Search for the cell housing the specified text and yield its [X, Y] center coordinate. 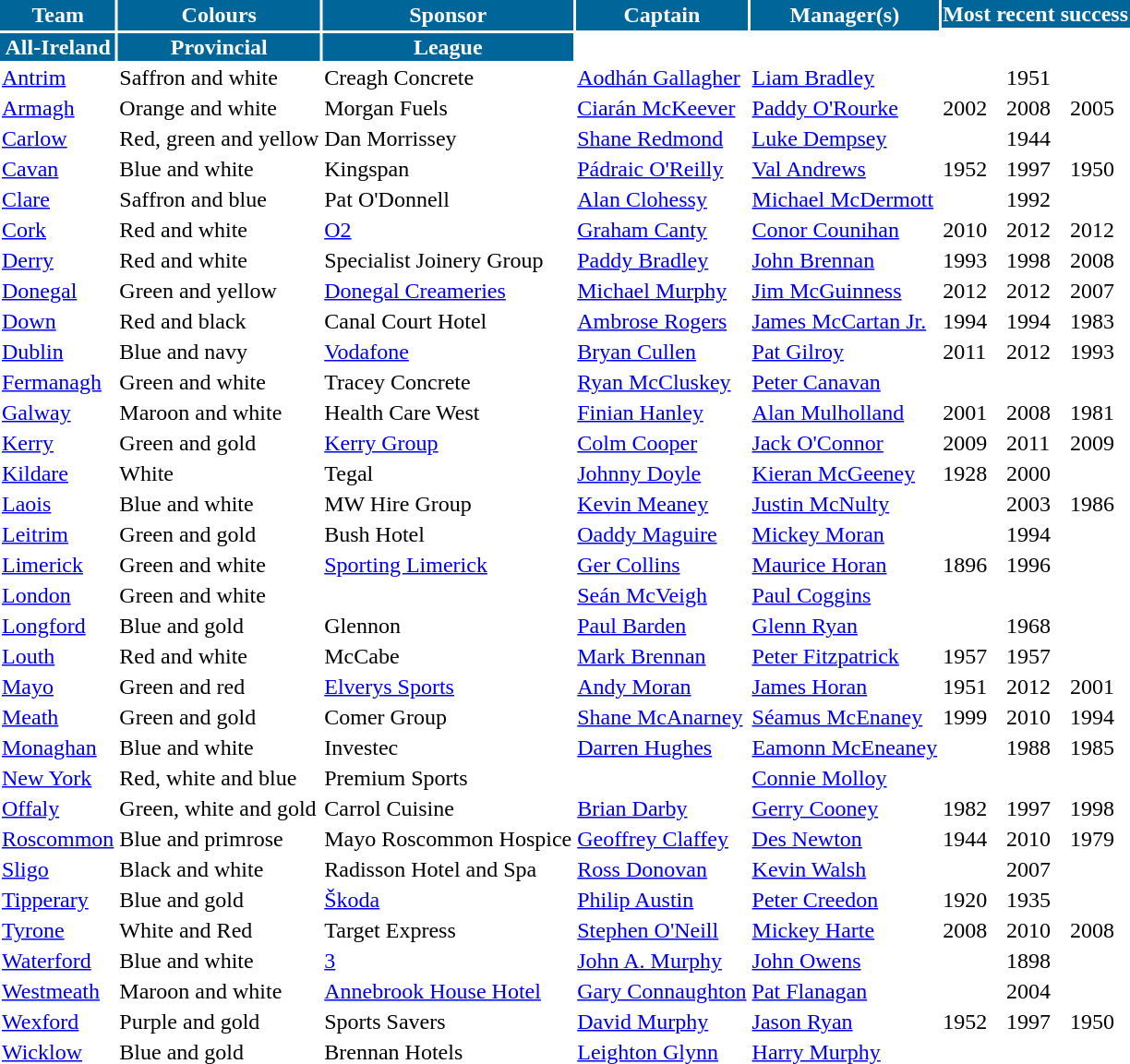
Canal Court Hotel [449, 321]
1981 [1100, 412]
Tyrone [57, 930]
Kerry [57, 443]
Red, green and yellow [220, 138]
Donegal Creameries [449, 291]
Glenn Ryan [845, 626]
Paul Coggins [845, 595]
Captain [662, 15]
Manager(s) [845, 15]
Finian Hanley [662, 412]
Tipperary [57, 900]
Kevin Meaney [662, 504]
Pat Flanagan [845, 991]
1968 [1036, 626]
Alan Mulholland [845, 412]
Most recent success [1036, 14]
Ger Collins [662, 565]
Antrim [57, 78]
Kevin Walsh [845, 869]
Target Express [449, 930]
Geoffrey Claffey [662, 839]
Carlow [57, 138]
Škoda [449, 900]
Carrol Cuisine [449, 808]
2004 [1036, 991]
White and Red [220, 930]
Green, white and gold [220, 808]
Maurice Horan [845, 565]
1928 [972, 473]
Eamonn McEneaney [845, 747]
Ross Donovan [662, 869]
1898 [1036, 961]
Red, white and blue [220, 778]
Connie Molloy [845, 778]
Val Andrews [845, 169]
Cork [57, 230]
Peter Canavan [845, 382]
Tegal [449, 473]
Pat O'Donnell [449, 199]
John Owens [845, 961]
Kerry Group [449, 443]
James McCartan Jr. [845, 321]
Saffron and blue [220, 199]
Roscommon [57, 839]
Gary Connaughton [662, 991]
David Murphy [662, 1022]
Comer Group [449, 717]
Mickey Harte [845, 930]
Stephen O'Neill [662, 930]
Mark Brennan [662, 656]
Saffron and white [220, 78]
Pat Gilroy [845, 352]
1985 [1100, 747]
Mayo [57, 687]
Seán McVeigh [662, 595]
Conor Counihan [845, 230]
Gerry Cooney [845, 808]
Peter Creedon [845, 900]
Creagh Concrete [449, 78]
2000 [1036, 473]
Orange and white [220, 108]
Laois [57, 504]
Donegal [57, 291]
All-Ireland [57, 47]
Fermanagh [57, 382]
1986 [1100, 504]
Health Care West [449, 412]
1935 [1036, 900]
Des Newton [845, 839]
New York [57, 778]
Cavan [57, 169]
Mickey Moran [845, 534]
Limerick [57, 565]
Kingspan [449, 169]
Sponsor [449, 15]
1992 [1036, 199]
Premium Sports [449, 778]
Clare [57, 199]
League [449, 47]
Philip Austin [662, 900]
Sligo [57, 869]
2002 [972, 108]
Glennon [449, 626]
Shane McAnarney [662, 717]
Séamus McEnaney [845, 717]
Leitrim [57, 534]
Kieran McGeeney [845, 473]
Radisson Hotel and Spa [449, 869]
1982 [972, 808]
3 [449, 961]
Andy Moran [662, 687]
John A. Murphy [662, 961]
Johnny Doyle [662, 473]
Longford [57, 626]
Sporting Limerick [449, 565]
Derry [57, 260]
Paddy O'Rourke [845, 108]
Colours [220, 15]
Green and yellow [220, 291]
Peter Fitzpatrick [845, 656]
Jim McGuinness [845, 291]
Wexford [57, 1022]
Kildare [57, 473]
1920 [972, 900]
Louth [57, 656]
Bush Hotel [449, 534]
Jack O'Connor [845, 443]
Liam Bradley [845, 78]
Down [57, 321]
Elverys Sports [449, 687]
Alan Clohessy [662, 199]
1996 [1036, 565]
Justin McNulty [845, 504]
1979 [1100, 839]
Graham Canty [662, 230]
McCabe [449, 656]
Westmeath [57, 991]
Team [57, 15]
Bryan Cullen [662, 352]
Red and black [220, 321]
1983 [1100, 321]
John Brennan [845, 260]
1988 [1036, 747]
1999 [972, 717]
Armagh [57, 108]
Oaddy Maguire [662, 534]
MW Hire Group [449, 504]
Colm Cooper [662, 443]
London [57, 595]
Dan Morrissey [449, 138]
Morgan Fuels [449, 108]
Tracey Concrete [449, 382]
Brian Darby [662, 808]
Blue and primrose [220, 839]
James Horan [845, 687]
Mayo Roscommon Hospice [449, 839]
Green and red [220, 687]
Vodafone [449, 352]
Offaly [57, 808]
1896 [972, 565]
Black and white [220, 869]
Ambrose Rogers [662, 321]
Meath [57, 717]
Pádraic O'Reilly [662, 169]
Specialist Joinery Group [449, 260]
Monaghan [57, 747]
Aodhán Gallagher [662, 78]
O2 [449, 230]
Blue and navy [220, 352]
Michael McDermott [845, 199]
2005 [1100, 108]
Annebrook House Hotel [449, 991]
Purple and gold [220, 1022]
Sports Savers [449, 1022]
Galway [57, 412]
Investec [449, 747]
Waterford [57, 961]
Paddy Bradley [662, 260]
Michael Murphy [662, 291]
Jason Ryan [845, 1022]
Paul Barden [662, 626]
Shane Redmond [662, 138]
Dublin [57, 352]
Ryan McCluskey [662, 382]
Provincial [220, 47]
Ciarán McKeever [662, 108]
Darren Hughes [662, 747]
Luke Dempsey [845, 138]
2003 [1036, 504]
White [220, 473]
